Provide the (x, y) coordinate of the cell's center where the given text is located.  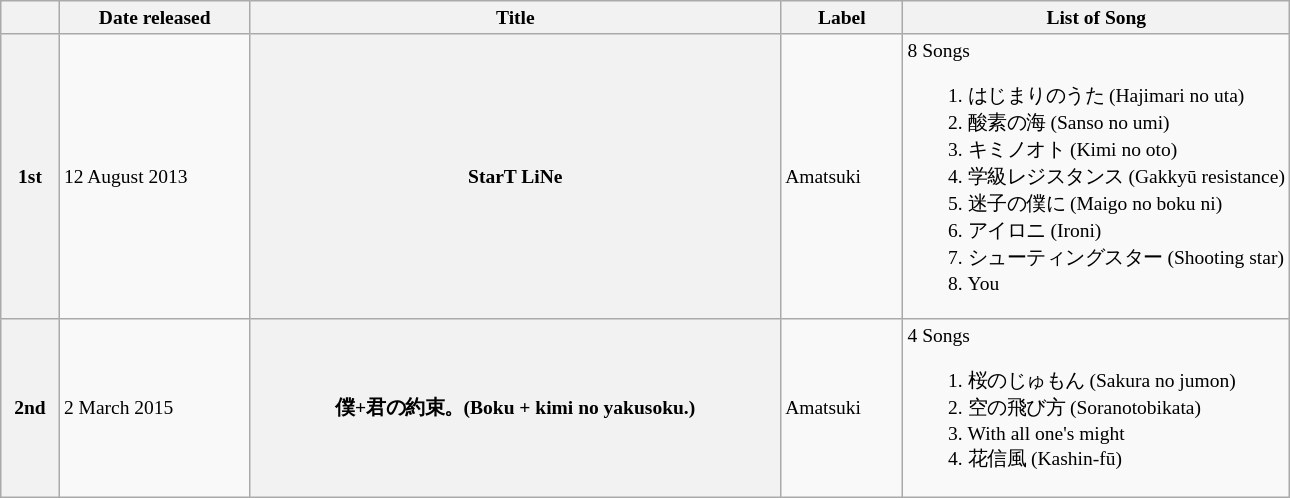
Label (842, 18)
1st (30, 176)
12 August 2013 (154, 176)
Date released (154, 18)
StarT LiNe (515, 176)
4 Songs桜のじゅもん (Sakura no jumon)空の飛び方 (Soranotobikata)With all one's might花信風 (Kashin-fū) (1096, 408)
List of Song (1096, 18)
Title (515, 18)
僕+君の約束。(Boku + kimi no yakusoku.) (515, 408)
2 March 2015 (154, 408)
2nd (30, 408)
